For the text-containing cell, return its midpoint in (X, Y) coordinate format. 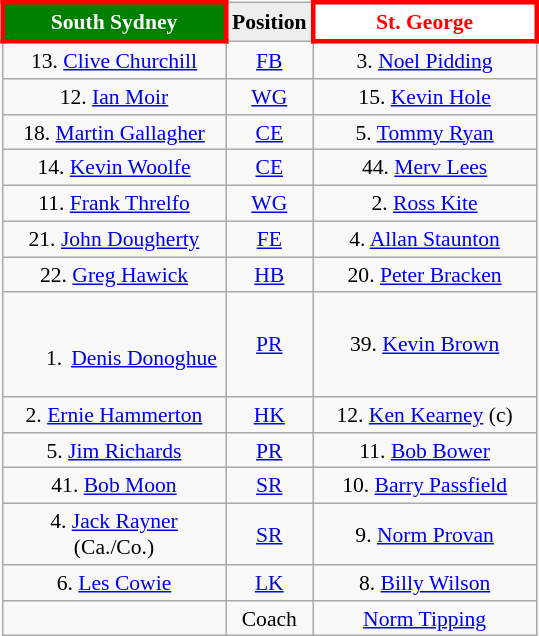
5. Tommy Ryan (424, 132)
13. Clive Churchill (114, 60)
LK (270, 583)
12. Ian Moir (114, 97)
St. George (424, 22)
44. Merv Lees (424, 168)
Coach (270, 618)
9. Norm Provan (424, 534)
South Sydney (114, 22)
21. John Dougherty (114, 239)
39. Kevin Brown (424, 344)
11. Bob Bower (424, 450)
14. Kevin Woolfe (114, 168)
15. Kevin Hole (424, 97)
12. Ken Kearney (c) (424, 415)
FE (270, 239)
2. Ross Kite (424, 203)
20. Peter Bracken (424, 275)
18. Martin Gallagher (114, 132)
Position (270, 22)
4. Jack Rayner (Ca./Co.) (114, 534)
6. Les Cowie (114, 583)
22. Greg Hawick (114, 275)
Norm Tipping (424, 618)
HK (270, 415)
41. Bob Moon (114, 486)
11. Frank Threlfo (114, 203)
3. Noel Pidding (424, 60)
2. Ernie Hammerton (114, 415)
4. Allan Staunton (424, 239)
8. Billy Wilson (424, 583)
HB (270, 275)
10. Barry Passfield (424, 486)
5. Jim Richards (114, 450)
Denis Donoghue (114, 344)
FB (270, 60)
